For the text-containing cell, return its midpoint in (X, Y) coordinate format. 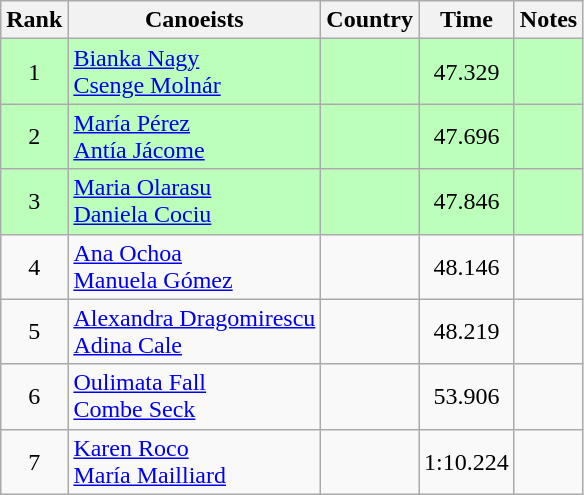
Rank (34, 20)
Ana OchoaManuela Gómez (194, 266)
7 (34, 462)
5 (34, 332)
47.846 (467, 202)
2 (34, 136)
6 (34, 396)
53.906 (467, 396)
Notes (548, 20)
47.696 (467, 136)
4 (34, 266)
3 (34, 202)
Canoeists (194, 20)
Oulimata FallCombe Seck (194, 396)
Karen RocoMaría Mailliard (194, 462)
Maria OlarasuDaniela Cociu (194, 202)
Time (467, 20)
48.146 (467, 266)
María PérezAntía Jácome (194, 136)
Bianka NagyCsenge Molnár (194, 72)
1:10.224 (467, 462)
48.219 (467, 332)
Alexandra DragomirescuAdina Cale (194, 332)
1 (34, 72)
47.329 (467, 72)
Country (370, 20)
